Return [x, y] of the center of cell containing provided text 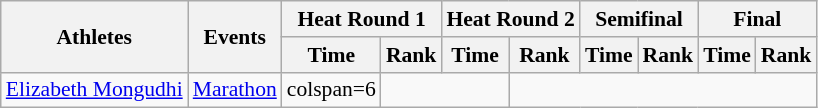
Events [235, 36]
Final [757, 19]
Heat Round 1 [362, 19]
Elizabeth Mongudhi [94, 90]
Athletes [94, 36]
colspan=6 [332, 90]
Heat Round 2 [510, 19]
Semifinal [639, 19]
Marathon [235, 90]
